Locate the cell with the specified text and output its (x, y) center coordinate. 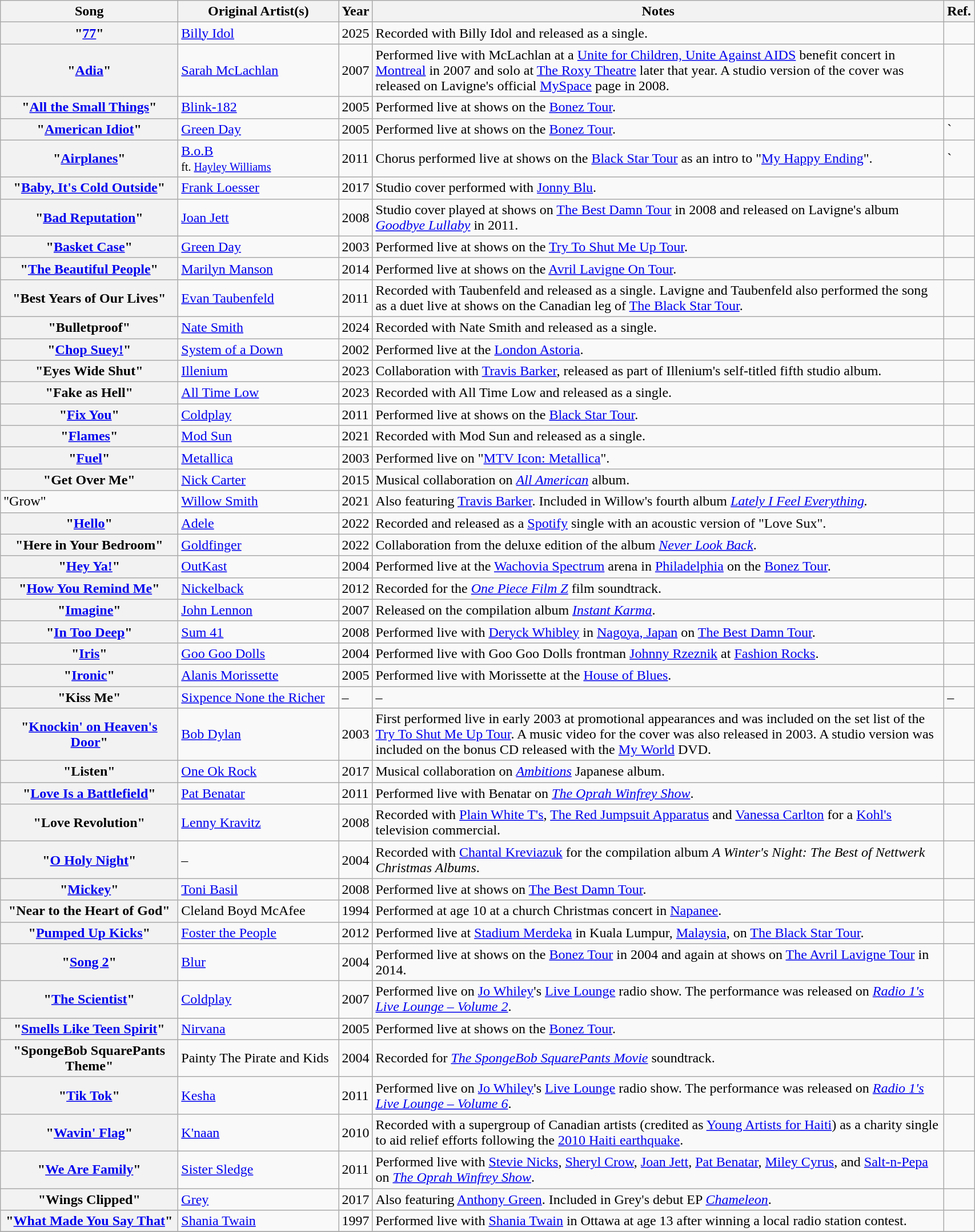
"Knockin' on Heaven's Door" (89, 735)
"Flames" (89, 436)
"The Beautiful People" (89, 268)
Also featuring Anthony Green. Included in Grey's debut EP Chameleon. (658, 1199)
Joan Jett (258, 217)
Collaboration from the deluxe edition of the album Never Look Back. (658, 545)
Goo Goo Dolls (258, 653)
"Here in Your Bedroom" (89, 545)
"American Idiot" (89, 129)
One Ok Rock (258, 772)
Performed live at Stadium Merdeka in Kuala Lumpur, Malaysia, on The Black Star Tour. (658, 933)
Recorded with Mod Sun and released as a single. (658, 436)
"Fake as Hell" (89, 393)
Foster the People (258, 933)
"We Are Family" (89, 1170)
Recorded for The SpongeBob SquarePants Movie soundtrack. (658, 1058)
Nick Carter (258, 480)
Performed live with Goo Goo Dolls frontman Johnny Rzeznik at Fashion Rocks. (658, 653)
"Song 2" (89, 962)
Mod Sun (258, 436)
"Ironic" (89, 675)
"Listen" (89, 772)
"Love Is a Battlefield" (89, 793)
Illenium (258, 371)
Marilyn Manson (258, 268)
"Pumped Up Kicks" (89, 933)
System of a Down (258, 349)
"SpongeBob SquarePants Theme" (89, 1058)
1994 (355, 911)
Collaboration with Travis Barker, released as part of Illenium's self-titled fifth studio album. (658, 371)
John Lennon (258, 610)
Nirvana (258, 1029)
"O Holy Night" (89, 860)
Performed live at shows on the Avril Lavigne On Tour. (658, 268)
Performed live at the Wachovia Spectrum arena in Philadelphia on the Bonez Tour. (658, 567)
All Time Low (258, 393)
"Baby, It's Cold Outside" (89, 188)
Performed live at shows on the Black Star Tour. (658, 415)
2015 (355, 480)
Performed live at shows on the Bonez Tour in 2004 and again at shows on The Avril Lavigne Tour in 2014. (658, 962)
"Fix You" (89, 415)
"Near to the Heart of God" (89, 911)
Released on the compilation album Instant Karma. (658, 610)
K'naan (258, 1132)
"Fuel" (89, 458)
Ref. (960, 11)
"In Too Deep" (89, 632)
Kesha (258, 1095)
Sarah McLachlan (258, 70)
Chorus performed live at shows on the Black Star Tour as an intro to "My Happy Ending". (658, 159)
Studio cover played at shows on The Best Damn Tour in 2008 and released on Lavigne's album Goodbye Lullaby in 2011. (658, 217)
Performed live with Deryck Whibley in Nagoya, Japan on The Best Damn Tour. (658, 632)
"Best Years of Our Lives" (89, 298)
Recorded for the One Piece Film Z film soundtrack. (658, 588)
Musical collaboration on All American album. (658, 480)
Year (355, 11)
Recorded with Chantal Kreviazuk for the compilation album A Winter's Night: The Best of Nettwerk Christmas Albums. (658, 860)
OutKast (258, 567)
Studio cover performed with Jonny Blu. (658, 188)
Performed live with Shania Twain in Ottawa at age 13 after winning a local radio station contest. (658, 1221)
Performed live on "MTV Icon: Metallica". (658, 458)
Performed live with Benatar on The Oprah Winfrey Show. (658, 793)
Pat Benatar (258, 793)
"Get Over Me" (89, 480)
"Iris" (89, 653)
Notes (658, 11)
Lenny Kravitz (258, 822)
Bob Dylan (258, 735)
"Kiss Me" (89, 697)
Cleland Boyd McAfee (258, 911)
"Hello" (89, 523)
"How You Remind Me" (89, 588)
"Love Revolution" (89, 822)
Sixpence None the Richer (258, 697)
"Wings Clipped" (89, 1199)
2024 (355, 327)
"Bad Reputation" (89, 217)
Performed live with Morissette at the House of Blues. (658, 675)
B.o.Bft. Hayley Williams (258, 159)
Sum 41 (258, 632)
Metallica (258, 458)
Recorded and released as a Spotify single with an acoustic version of "Love Sux". (658, 523)
"Smells Like Teen Spirit" (89, 1029)
Recorded with Plain White T's, The Red Jumpsuit Apparatus and Vanessa Carlton for a Kohl's television commercial. (658, 822)
"All the Small Things" (89, 107)
Goldfinger (258, 545)
Sister Sledge (258, 1170)
Willow Smith (258, 501)
Toni Basil (258, 889)
"Mickey" (89, 889)
Song (89, 11)
"Airplanes" (89, 159)
Billy Idol (258, 33)
2010 (355, 1132)
Frank Loesser (258, 188)
"Hey Ya!" (89, 567)
Evan Taubenfeld (258, 298)
Recorded with Billy Idol and released as a single. (658, 33)
Nickelback (258, 588)
Performed at age 10 at a church Christmas concert in Napanee. (658, 911)
"Tik Tok" (89, 1095)
"Chop Suey!" (89, 349)
Alanis Morissette (258, 675)
Performed live at shows on The Best Damn Tour. (658, 889)
Blink-182 (258, 107)
Painty The Pirate and Kids (258, 1058)
"Imagine" (89, 610)
Also featuring Travis Barker. Included in Willow's fourth album Lately I Feel Everything. (658, 501)
Blur (258, 962)
"Wavin' Flag" (89, 1132)
"Adia" (89, 70)
"Grow" (89, 501)
"77" (89, 33)
2014 (355, 268)
2002 (355, 349)
"Bulletproof" (89, 327)
Performed live on Jo Whiley's Live Lounge radio show. The performance was released on Radio 1's Live Lounge – Volume 2. (658, 1000)
"Eyes Wide Shut" (89, 371)
Recorded with All Time Low and released as a single. (658, 393)
Performed live on Jo Whiley's Live Lounge radio show. The performance was released on Radio 1's Live Lounge – Volume 6. (658, 1095)
Adele (258, 523)
"The Scientist" (89, 1000)
Original Artist(s) (258, 11)
Grey (258, 1199)
Recorded with Nate Smith and released as a single. (658, 327)
Performed live at shows on the Try To Shut Me Up Tour. (658, 247)
Performed live with Stevie Nicks, Sheryl Crow, Joan Jett, Pat Benatar, Miley Cyrus, and Salt-n-Pepa on The Oprah Winfrey Show. (658, 1170)
"Basket Case" (89, 247)
1997 (355, 1221)
Shania Twain (258, 1221)
2025 (355, 33)
Musical collaboration on Ambitions Japanese album. (658, 772)
Nate Smith (258, 327)
"What Made You Say That" (89, 1221)
Performed live at the London Astoria. (658, 349)
